Find where the given text appears and provide that cell's center as [X, Y] coordinate. 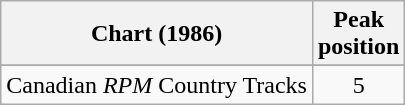
Chart (1986) [157, 34]
5 [358, 85]
Peakposition [358, 34]
Canadian RPM Country Tracks [157, 85]
